Search for the cell housing the specified text and yield its [X, Y] center coordinate. 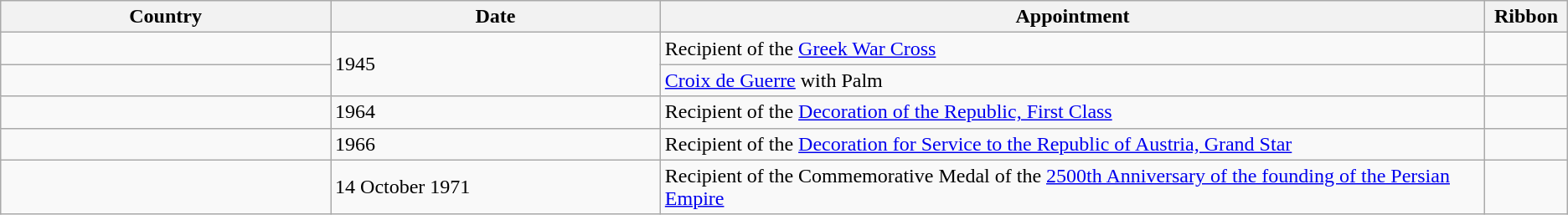
1966 [496, 144]
Recipient of the Greek War Cross [1072, 49]
1945 [496, 64]
Recipient of the Decoration for Service to the Republic of Austria, Grand Star [1072, 144]
1964 [496, 112]
Recipient of the Decoration of the Republic, First Class [1072, 112]
Appointment [1072, 17]
Country [166, 17]
Ribbon [1526, 17]
Date [496, 17]
Croix de Guerre with Palm [1072, 80]
Recipient of the Commemorative Medal of the 2500th Anniversary of the founding of the Persian Empire [1072, 187]
14 October 1971 [496, 187]
